Return [X, Y] of the center of cell containing provided text 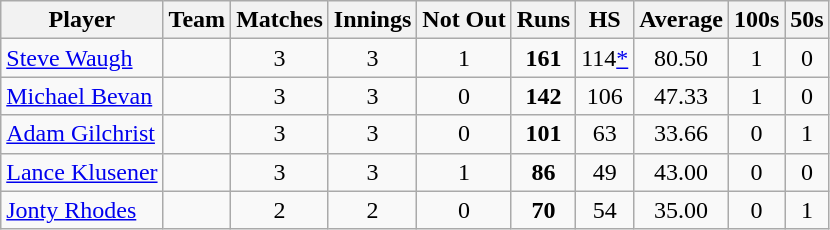
35.00 [682, 210]
Lance Klusener [82, 172]
Adam Gilchrist [82, 134]
Innings [372, 20]
Team [197, 20]
33.66 [682, 134]
Steve Waugh [82, 58]
80.50 [682, 58]
Jonty Rhodes [82, 210]
49 [605, 172]
70 [543, 210]
50s [807, 20]
106 [605, 96]
Runs [543, 20]
101 [543, 134]
86 [543, 172]
54 [605, 210]
HS [605, 20]
63 [605, 134]
161 [543, 58]
Not Out [464, 20]
43.00 [682, 172]
114* [605, 58]
47.33 [682, 96]
Michael Bevan [82, 96]
Average [682, 20]
Matches [280, 20]
100s [756, 20]
142 [543, 96]
Player [82, 20]
